Provide the (X, Y) coordinate of the cell's center where the given text is located.  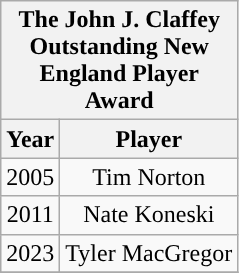
2023 (30, 253)
Tim Norton (149, 177)
2005 (30, 177)
Nate Koneski (149, 215)
2011 (30, 215)
Tyler MacGregor (149, 253)
The John J. Claffey Outstanding New England Player Award (120, 60)
Player (149, 139)
Year (30, 139)
